Return the (X, Y) coordinate for the center point of the cell that contains the specified text.  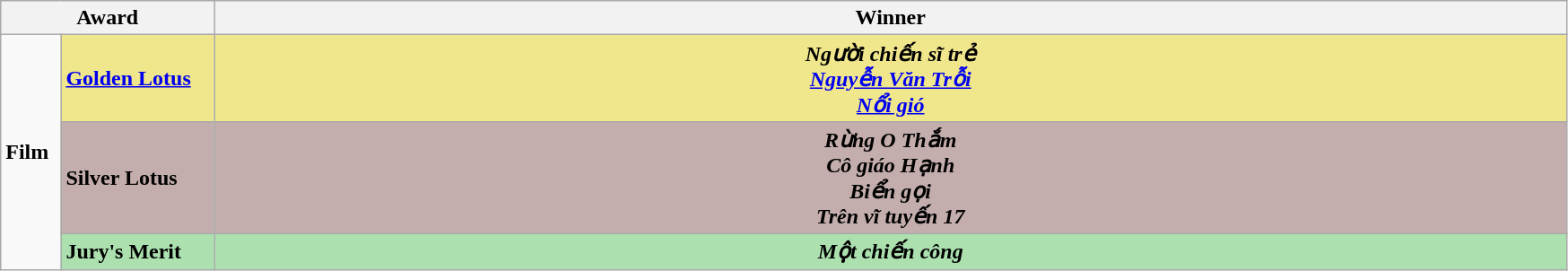
Rừng O ThắmCô giáo HạnhBiển gọiTrên vĩ tuyến 17 (891, 178)
Film (30, 153)
Người chiến sĩ trẻNguyễn Văn TrỗiNổi gió (891, 79)
Golden Lotus (138, 79)
Silver Lotus (138, 178)
Jury's Merit (138, 251)
Award (108, 18)
Một chiến công (891, 251)
Winner (891, 18)
